Detect which cell encompasses the target text, then output its (x, y) center coordinate. 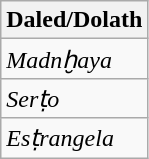
Madnḫaya (74, 59)
Serṭo (74, 98)
Daled/Dolath (74, 20)
Esṭrangela (74, 138)
